Return [X, Y] of the center of cell containing provided text 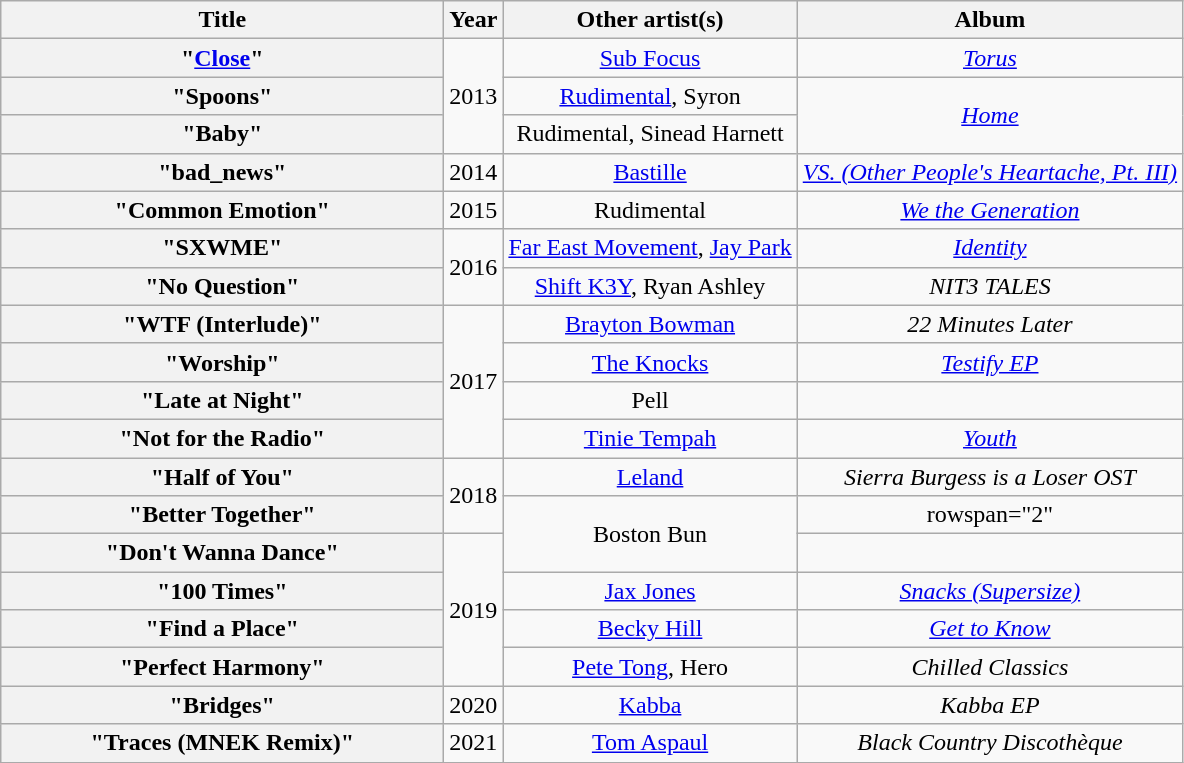
"Find a Place" [222, 629]
Black Country Discothèque [990, 743]
"Better Together" [222, 515]
Year [474, 20]
"100 Times" [222, 591]
Other artist(s) [650, 20]
2019 [474, 610]
2021 [474, 743]
Leland [650, 477]
Home [990, 115]
Torus [990, 58]
"Traces (MNEK Remix)" [222, 743]
2013 [474, 96]
2014 [474, 172]
Snacks (Supersize) [990, 591]
"Not for the Radio" [222, 438]
"Bridges" [222, 705]
Bastille [650, 172]
Pete Tong, Hero [650, 667]
NIT3 TALES [990, 286]
Sierra Burgess is a Loser OST [990, 477]
Title [222, 20]
2020 [474, 705]
Far East Movement, Jay Park [650, 248]
Rudimental [650, 210]
Get to Know [990, 629]
Pell [650, 400]
Chilled Classics [990, 667]
Rudimental, Sinead Harnett [650, 134]
Tom Aspaul [650, 743]
"Worship" [222, 362]
Sub Focus [650, 58]
"bad_news" [222, 172]
Becky Hill [650, 629]
2015 [474, 210]
Rudimental, Syron [650, 96]
rowspan="2" [990, 515]
Testify EP [990, 362]
"Common Emotion" [222, 210]
"Late at Night" [222, 400]
Tinie Tempah [650, 438]
Boston Bun [650, 534]
Youth [990, 438]
We the Generation [990, 210]
"Don't Wanna Dance" [222, 553]
2017 [474, 381]
"WTF (Interlude)" [222, 324]
Jax Jones [650, 591]
Kabba EP [990, 705]
VS. (Other People's Heartache, Pt. III) [990, 172]
"Half of You" [222, 477]
Kabba [650, 705]
"Perfect Harmony" [222, 667]
Shift K3Y, Ryan Ashley [650, 286]
The Knocks [650, 362]
"SXWME" [222, 248]
22 Minutes Later [990, 324]
Identity [990, 248]
"Close" [222, 58]
2016 [474, 267]
"Baby" [222, 134]
"No Question" [222, 286]
"Spoons" [222, 96]
Album [990, 20]
Brayton Bowman [650, 324]
2018 [474, 496]
